Identify which cell holds the provided text, then report its [x, y] central coordinate. 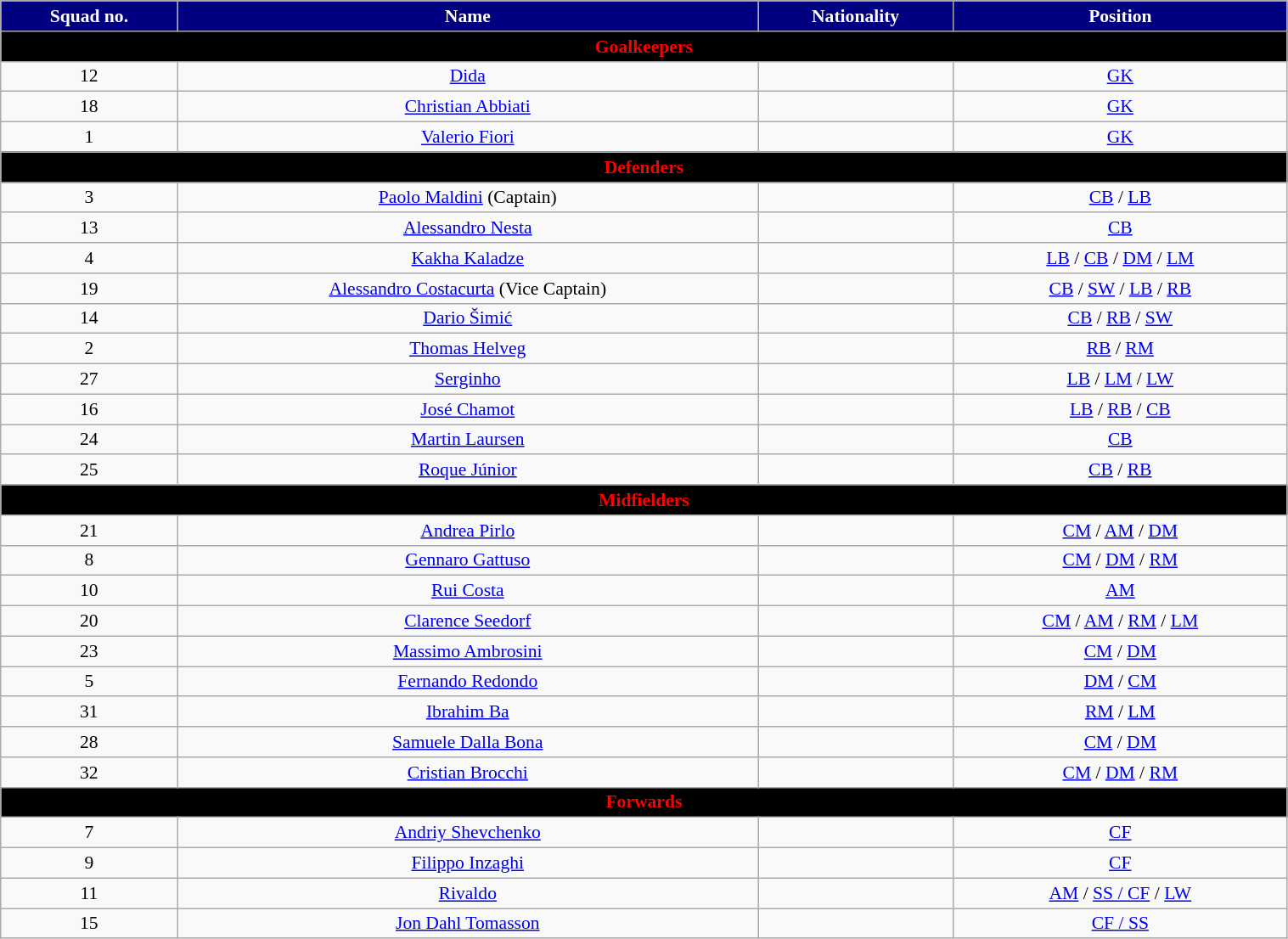
DM / CM [1121, 682]
1 [89, 138]
21 [89, 531]
CB / SW / LB / RB [1121, 289]
12 [89, 76]
Massimo Ambrosini [468, 651]
14 [89, 318]
15 [89, 924]
Martin Laursen [468, 440]
27 [89, 380]
LB / RB / CB [1121, 409]
Roque Júnior [468, 470]
Name [468, 16]
2 [89, 349]
24 [89, 440]
Samuele Dalla Bona [468, 742]
AM [1121, 591]
Kakha Kaladze [468, 258]
Andrea Pirlo [468, 531]
Forwards [644, 802]
7 [89, 833]
CB / RB / SW [1121, 318]
Position [1121, 16]
Alessandro Nesta [468, 228]
Rui Costa [468, 591]
Nationality [856, 16]
Valerio Fiori [468, 138]
RB / RM [1121, 349]
CF / SS [1121, 924]
CM / AM / DM [1121, 531]
Dida [468, 76]
Andriy Shevchenko [468, 833]
Jon Dahl Tomasson [468, 924]
Defenders [644, 167]
31 [89, 712]
Goalkeepers [644, 47]
23 [89, 651]
Serginho [468, 380]
Christian Abbiati [468, 107]
Cristian Brocchi [468, 773]
16 [89, 409]
Gennaro Gattuso [468, 560]
20 [89, 621]
Filippo Inzaghi [468, 863]
8 [89, 560]
LB / CB / DM / LM [1121, 258]
3 [89, 198]
Paolo Maldini (Captain) [468, 198]
CB / LB [1121, 198]
4 [89, 258]
Dario Šimić [468, 318]
Fernando Redondo [468, 682]
11 [89, 893]
18 [89, 107]
Alessandro Costacurta (Vice Captain) [468, 289]
Midfielders [644, 500]
Thomas Helveg [468, 349]
Clarence Seedorf [468, 621]
CB / RB [1121, 470]
Rivaldo [468, 893]
28 [89, 742]
32 [89, 773]
LB / LM / LW [1121, 380]
9 [89, 863]
25 [89, 470]
José Chamot [468, 409]
Ibrahim Ba [468, 712]
RM / LM [1121, 712]
Squad no. [89, 16]
CM / AM / RM / LM [1121, 621]
10 [89, 591]
5 [89, 682]
AM / SS / CF / LW [1121, 893]
19 [89, 289]
13 [89, 228]
